Pinpoint the cell where the given text exists, returning its [x, y] midpoint coordinate. 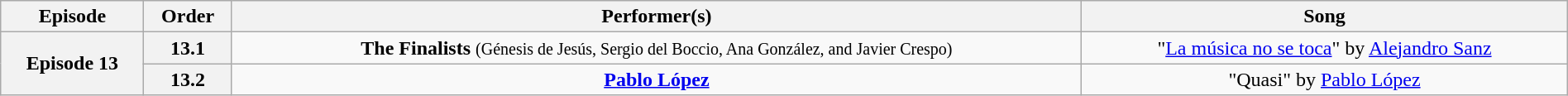
Performer(s) [657, 17]
Pablo López [657, 79]
13.1 [188, 48]
Episode 13 [73, 64]
"La música no se toca" by Alejandro Sanz [1325, 48]
Episode [73, 17]
"Quasi" by Pablo López [1325, 79]
13.2 [188, 79]
The Finalists (Génesis de Jesús, Sergio del Boccio, Ana González, and Javier Crespo) [657, 48]
Song [1325, 17]
Order [188, 17]
